Detect which cell encompasses the target text, then output its (x, y) center coordinate. 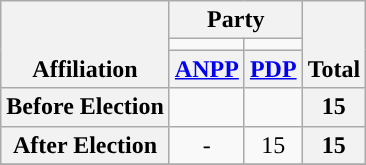
ANPP (206, 69)
- (206, 145)
PDP (273, 69)
Before Election (86, 107)
Affiliation (86, 44)
Party (236, 20)
After Election (86, 145)
Total (334, 44)
